Return the [x, y] coordinate for the center point of the cell that contains the specified text.  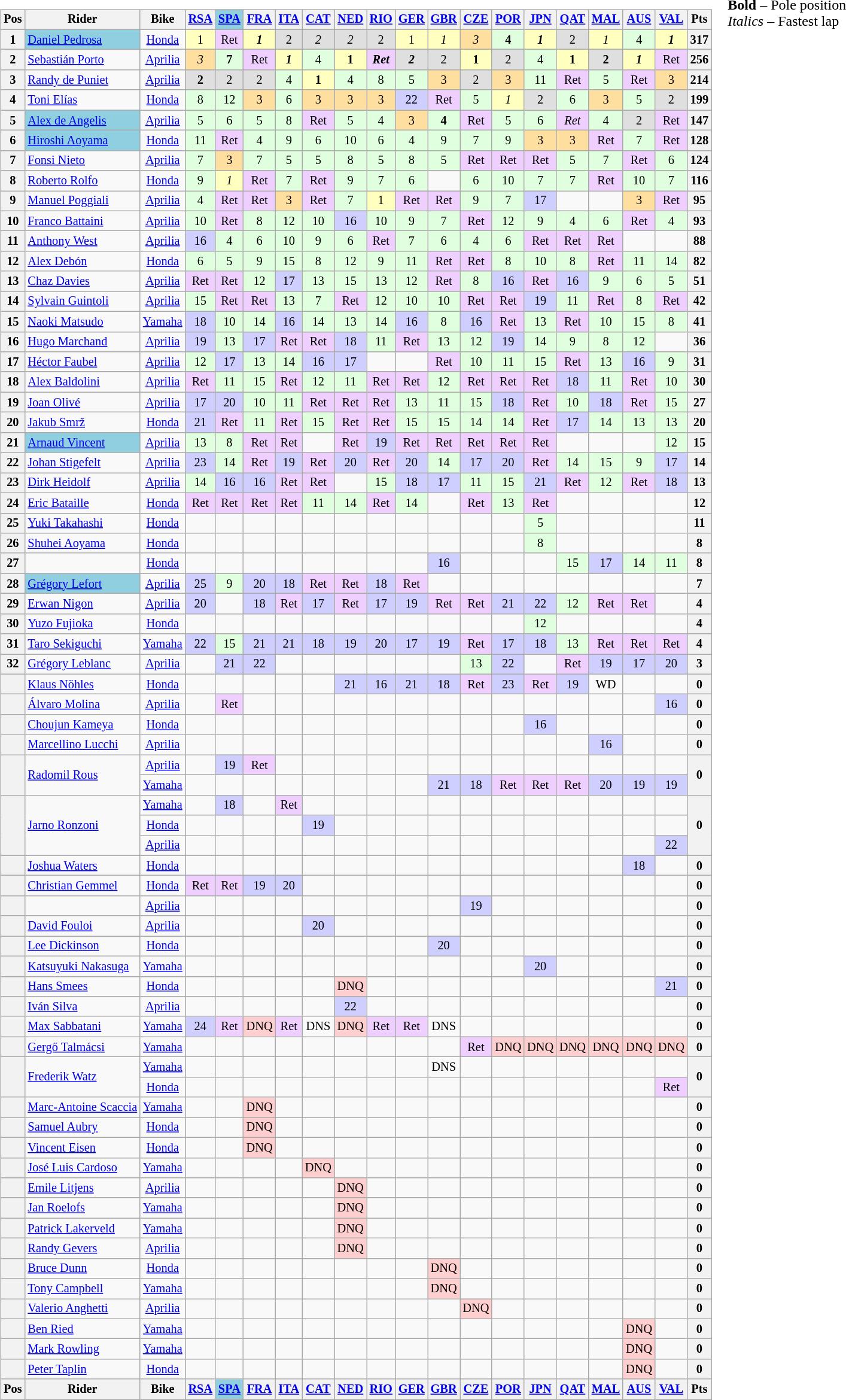
128 [699, 141]
Klaus Nöhles [83, 684]
41 [699, 321]
Hans Smees [83, 986]
Hugo Marchand [83, 342]
Toni Elías [83, 100]
Mark Rowling [83, 1349]
Tony Campbell [83, 1289]
Sylvain Guintoli [83, 302]
Max Sabbatani [83, 1027]
Dirk Heidolf [83, 483]
Franco Battaini [83, 221]
Peter Taplin [83, 1369]
124 [699, 160]
36 [699, 342]
José Luis Cardoso [83, 1168]
Yuki Takahashi [83, 523]
Roberto Rolfo [83, 181]
Marcellino Lucchi [83, 745]
Randy Gevers [83, 1249]
Radomil Rous [83, 775]
Eric Bataille [83, 503]
Johan Stigefelt [83, 463]
199 [699, 100]
Emile Litjens [83, 1188]
Samuel Aubry [83, 1128]
28 [13, 584]
32 [13, 664]
214 [699, 80]
Jarno Ronzoni [83, 825]
Daniel Pedrosa [83, 40]
Alex Baldolini [83, 382]
Hiroshi Aoyama [83, 141]
Christian Gemmel [83, 886]
Bruce Dunn [83, 1268]
Sebastián Porto [83, 60]
42 [699, 302]
256 [699, 60]
Naoki Matsudo [83, 321]
Randy de Puniet [83, 80]
Fonsi Nieto [83, 160]
Gergő Talmácsi [83, 1047]
116 [699, 181]
Katsuyuki Nakasuga [83, 966]
Erwan Nigon [83, 604]
Joan Olivé [83, 402]
Joshua Waters [83, 865]
David Fouloi [83, 926]
Grégory Leblanc [83, 664]
Arnaud Vincent [83, 442]
Alex Debón [83, 262]
Alex de Angelis [83, 120]
Chaz Davies [83, 281]
Héctor Faubel [83, 362]
Shuhei Aoyama [83, 543]
Taro Sekiguchi [83, 644]
317 [699, 40]
Valerio Anghetti [83, 1309]
93 [699, 221]
Iván Silva [83, 1007]
Choujun Kameya [83, 725]
Marc-Antoine Scaccia [83, 1107]
Jan Roelofs [83, 1208]
Lee Dickinson [83, 946]
Manuel Poggiali [83, 201]
51 [699, 281]
29 [13, 604]
Yuzo Fujioka [83, 624]
Frederik Watz [83, 1077]
Álvaro Molina [83, 704]
Jakub Smrž [83, 423]
88 [699, 241]
95 [699, 201]
Ben Ried [83, 1329]
Anthony West [83, 241]
26 [13, 543]
Vincent Eisen [83, 1147]
82 [699, 262]
Patrick Lakerveld [83, 1228]
147 [699, 120]
Grégory Lefort [83, 584]
WD [605, 684]
